From the cell containing the given text, extract its center point as (X, Y) coordinate. 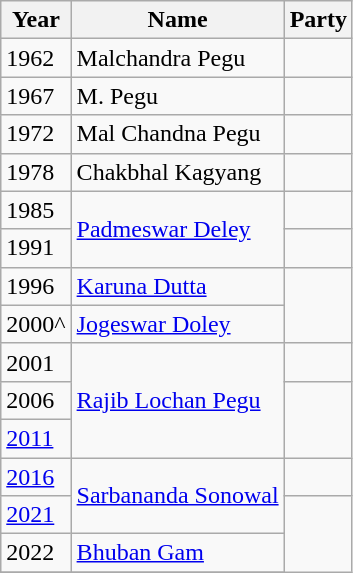
Party (318, 20)
1985 (36, 210)
1967 (36, 96)
2021 (36, 515)
Jogeswar Doley (178, 324)
Year (36, 20)
1978 (36, 172)
Karuna Dutta (178, 286)
2006 (36, 400)
2016 (36, 477)
1972 (36, 134)
1991 (36, 248)
Bhuban Gam (178, 553)
Padmeswar Deley (178, 229)
Name (178, 20)
Chakbhal Kagyang (178, 172)
Sarbananda Sonowal (178, 496)
2001 (36, 362)
Malchandra Pegu (178, 58)
2000^ (36, 324)
2022 (36, 553)
1962 (36, 58)
M. Pegu (178, 96)
2011 (36, 438)
Mal Chandna Pegu (178, 134)
Rajib Lochan Pegu (178, 400)
1996 (36, 286)
